Provide the (X, Y) coordinate of the cell's center where the given text is located.  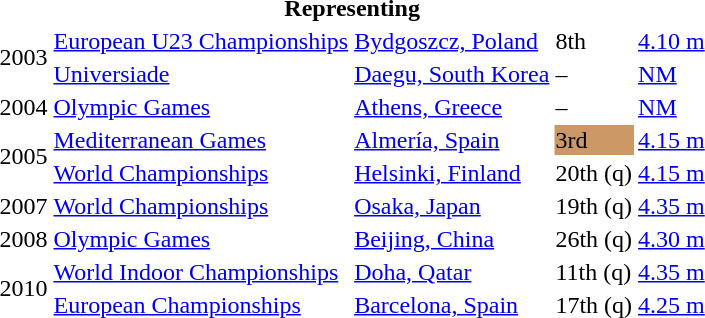
Osaka, Japan (452, 206)
Daegu, South Korea (452, 74)
Doha, Qatar (452, 272)
Bydgoszcz, Poland (452, 41)
Beijing, China (452, 239)
Mediterranean Games (201, 140)
World Indoor Championships (201, 272)
11th (q) (594, 272)
20th (q) (594, 173)
Athens, Greece (452, 107)
Universiade (201, 74)
Almería, Spain (452, 140)
Helsinki, Finland (452, 173)
26th (q) (594, 239)
3rd (594, 140)
European U23 Championships (201, 41)
19th (q) (594, 206)
8th (594, 41)
